Extract the [X, Y] coordinate from the center of the cell holding the provided text.  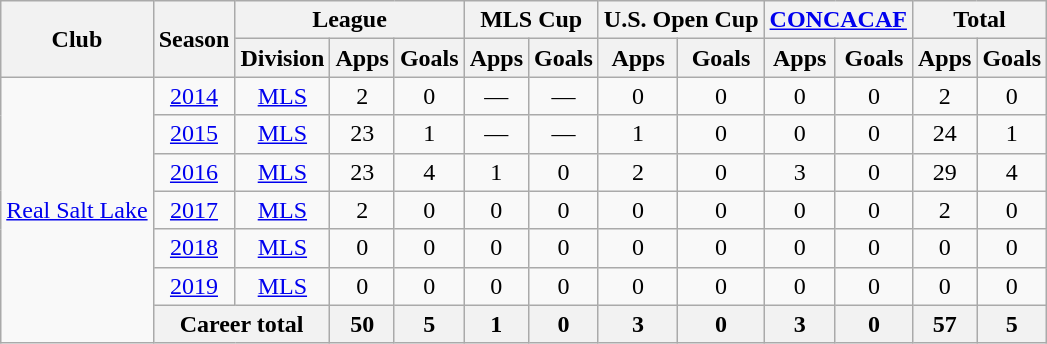
29 [944, 172]
57 [944, 324]
U.S. Open Cup [681, 20]
2014 [194, 96]
2017 [194, 210]
2018 [194, 248]
CONCACAF [838, 20]
2016 [194, 172]
Real Salt Lake [77, 210]
League [350, 20]
Season [194, 39]
24 [944, 134]
Career total [242, 324]
Club [77, 39]
50 [362, 324]
MLS Cup [531, 20]
2019 [194, 286]
Total [979, 20]
2015 [194, 134]
Division [282, 58]
